Identify which cell holds the provided text, then report its (x, y) central coordinate. 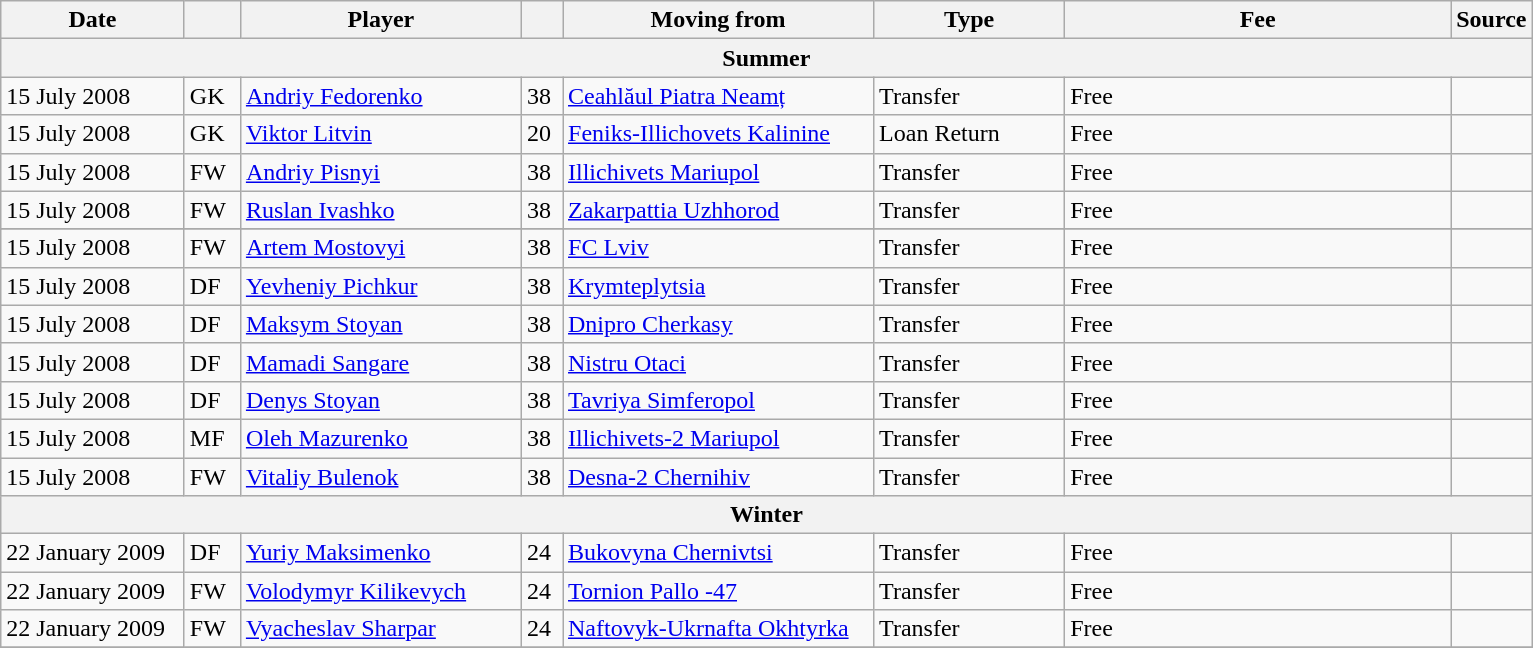
Dnipro Cherkasy (718, 324)
Vyacheslav Sharpar (380, 629)
Illichivets Mariupol (718, 172)
Naftovyk-Ukrnafta Okhtyrka (718, 629)
Nistru Otaci (718, 362)
Date (93, 20)
Volodymyr Kilikevych (380, 591)
Fee (1258, 20)
Player (380, 20)
Oleh Mazurenko (380, 438)
Krymteplytsia (718, 286)
Andriy Pisnyi (380, 172)
Desna-2 Chernihiv (718, 477)
Tornion Pallo -47 (718, 591)
Moving from (718, 20)
Mamadi Sangare (380, 362)
Winter (766, 515)
Maksym Stoyan (380, 324)
Summer (766, 58)
FC Lviv (718, 248)
Type (970, 20)
Loan Return (970, 134)
Illichivets-2 Mariupol (718, 438)
Vitaliy Bulenok (380, 477)
Yuriy Maksimenko (380, 553)
Zakarpattia Uzhhorod (718, 210)
Bukovyna Chernivtsi (718, 553)
Ruslan Ivashko (380, 210)
Feniks-Illichovets Kalinine (718, 134)
Denys Stoyan (380, 400)
Tavriya Simferopol (718, 400)
MF (212, 438)
Artem Mostovyi (380, 248)
Andriy Fedorenko (380, 96)
Viktor Litvin (380, 134)
Ceahlăul Piatra Neamț (718, 96)
20 (542, 134)
Yevheniy Pichkur (380, 286)
Source (1492, 20)
